Find where the given text appears and provide that cell's center as (X, Y) coordinate. 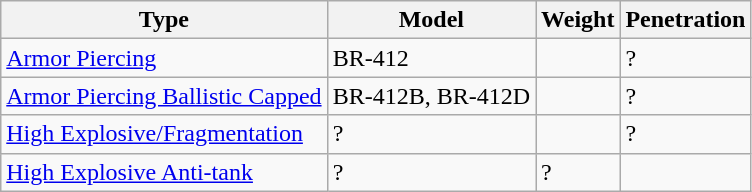
High Explosive Anti-tank (164, 172)
BR-412B, BR-412D (431, 96)
BR-412 (431, 58)
High Explosive/Fragmentation (164, 134)
Armor Piercing Ballistic Capped (164, 96)
Type (164, 20)
Armor Piercing (164, 58)
Model (431, 20)
Weight (578, 20)
Penetration (686, 20)
